Return the (x, y) coordinate for the center point of the cell that contains the specified text.  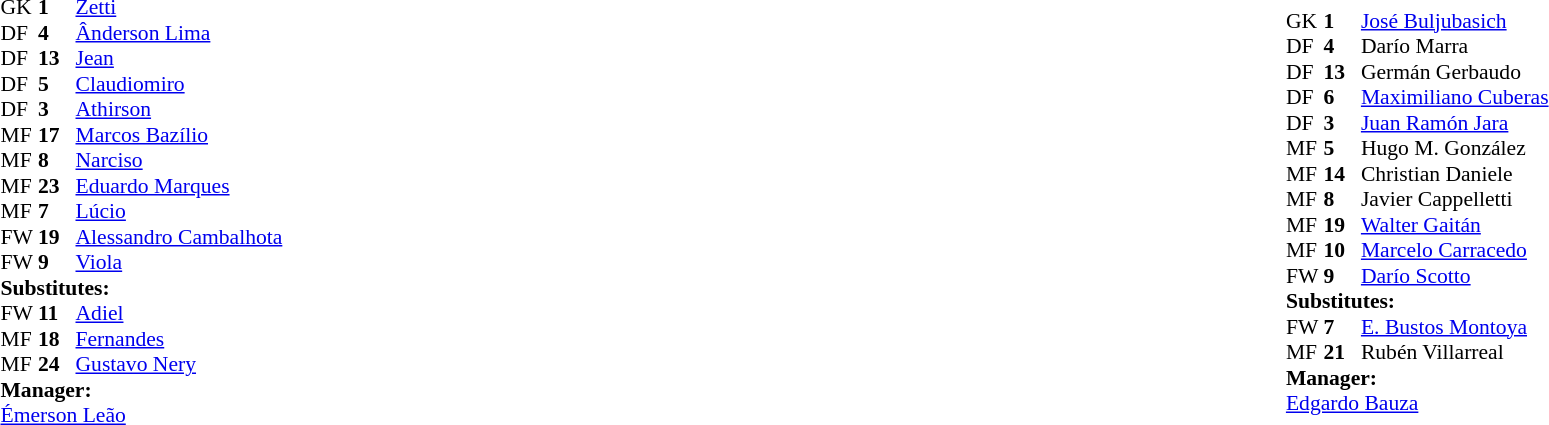
1 (1342, 20)
11 (57, 313)
Darío Scotto (1455, 275)
Maximiliano Cuberas (1455, 97)
Edgardo Bauza (1418, 403)
Adiel (180, 313)
Viola (180, 263)
24 (57, 365)
GK (1305, 20)
14 (1342, 173)
Gustavo Nery (180, 365)
23 (57, 186)
Narciso (180, 161)
Fernandes (180, 339)
Marcelo Carracedo (1455, 250)
10 (1342, 250)
Darío Marra (1455, 46)
Claudiomiro (180, 84)
Marcos Bazílio (180, 135)
Lúcio (180, 211)
Rubén Villarreal (1455, 352)
José Buljubasich (1455, 20)
Jean (180, 59)
E. Bustos Montoya (1455, 326)
Christian Daniele (1455, 173)
Athirson (180, 109)
Ânderson Lima (180, 33)
Germán Gerbaudo (1455, 71)
6 (1342, 97)
17 (57, 135)
Walter Gaitán (1455, 224)
Hugo M. González (1455, 148)
21 (1342, 352)
Javier Cappelletti (1455, 199)
Juan Ramón Jara (1455, 122)
18 (57, 339)
Alessandro Cambalhota (180, 237)
Eduardo Marques (180, 186)
